Identify which cell holds the provided text, then report its (X, Y) central coordinate. 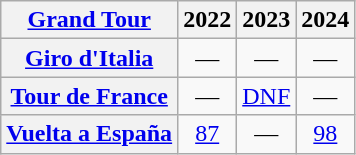
Giro d'Italia (90, 58)
Grand Tour (90, 20)
2024 (326, 20)
Tour de France (90, 96)
98 (326, 134)
2022 (208, 20)
87 (208, 134)
Vuelta a España (90, 134)
DNF (266, 96)
2023 (266, 20)
